Determine the (X, Y) coordinate at the center of the cell enclosing the given text.  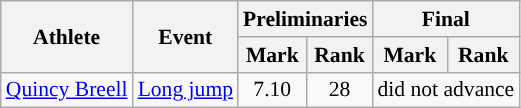
Final (446, 19)
Long jump (186, 90)
Athlete (67, 36)
did not advance (446, 90)
Quincy Breell (67, 90)
Event (186, 36)
28 (339, 90)
Preliminaries (305, 19)
7.10 (272, 90)
